Return the (x, y) coordinate for the center point of the cell that contains the specified text.  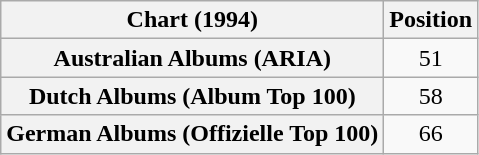
58 (431, 96)
Australian Albums (ARIA) (192, 58)
Chart (1994) (192, 20)
German Albums (Offizielle Top 100) (192, 134)
Position (431, 20)
51 (431, 58)
66 (431, 134)
Dutch Albums (Album Top 100) (192, 96)
